Find where the given text appears and provide that cell's center as (X, Y) coordinate. 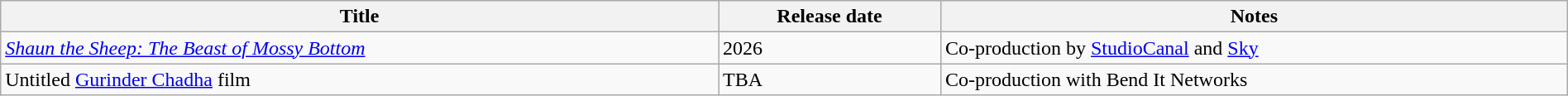
Notes (1254, 17)
Untitled Gurinder Chadha film (360, 79)
Co-production by StudioCanal and Sky (1254, 48)
2026 (829, 48)
TBA (829, 79)
Co-production with Bend It Networks (1254, 79)
Title (360, 17)
Release date (829, 17)
Shaun the Sheep: The Beast of Mossy Bottom (360, 48)
